Return (X, Y) of the center of cell containing provided text 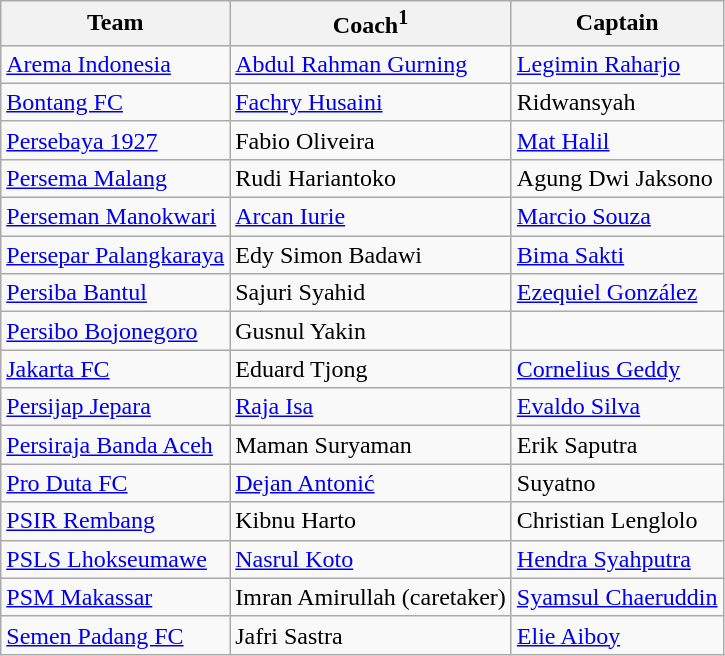
Team (116, 24)
PSLS Lhokseumawe (116, 559)
Marcio Souza (617, 217)
Raja Isa (371, 407)
Eduard Tjong (371, 369)
Persepar Palangkaraya (116, 255)
Arcan Iurie (371, 217)
Sajuri Syahid (371, 293)
Elie Aiboy (617, 635)
PSIR Rembang (116, 521)
Fachry Husaini (371, 102)
Erik Saputra (617, 445)
Jakarta FC (116, 369)
Coach1 (371, 24)
Persiraja Banda Aceh (116, 445)
Perseman Manokwari (116, 217)
Bontang FC (116, 102)
Persijap Jepara (116, 407)
Persibo Bojonegoro (116, 331)
Nasrul Koto (371, 559)
Captain (617, 24)
Gusnul Yakin (371, 331)
Ridwansyah (617, 102)
Semen Padang FC (116, 635)
Rudi Hariantoko (371, 178)
Dejan Antonić (371, 483)
Persiba Bantul (116, 293)
Imran Amirullah (caretaker) (371, 597)
Syamsul Chaeruddin (617, 597)
PSM Makassar (116, 597)
Fabio Oliveira (371, 140)
Cornelius Geddy (617, 369)
Agung Dwi Jaksono (617, 178)
Kibnu Harto (371, 521)
Mat Halil (617, 140)
Hendra Syahputra (617, 559)
Ezequiel González (617, 293)
Edy Simon Badawi (371, 255)
Pro Duta FC (116, 483)
Persema Malang (116, 178)
Maman Suryaman (371, 445)
Bima Sakti (617, 255)
Legimin Raharjo (617, 64)
Persebaya 1927 (116, 140)
Abdul Rahman Gurning (371, 64)
Suyatno (617, 483)
Christian Lenglolo (617, 521)
Jafri Sastra (371, 635)
Arema Indonesia (116, 64)
Evaldo Silva (617, 407)
